Detect which cell encompasses the target text, then output its (x, y) center coordinate. 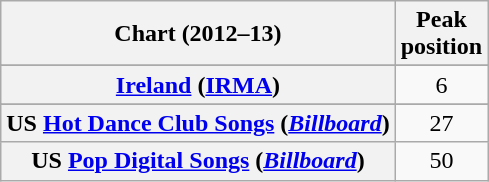
US Hot Dance Club Songs (Billboard) (198, 123)
6 (441, 85)
50 (441, 161)
Peakposition (441, 34)
Ireland (IRMA) (198, 85)
Chart (2012–13) (198, 34)
US Pop Digital Songs (Billboard) (198, 161)
27 (441, 123)
